Output the [x, y] coordinate of the center of the cell containing the given text.  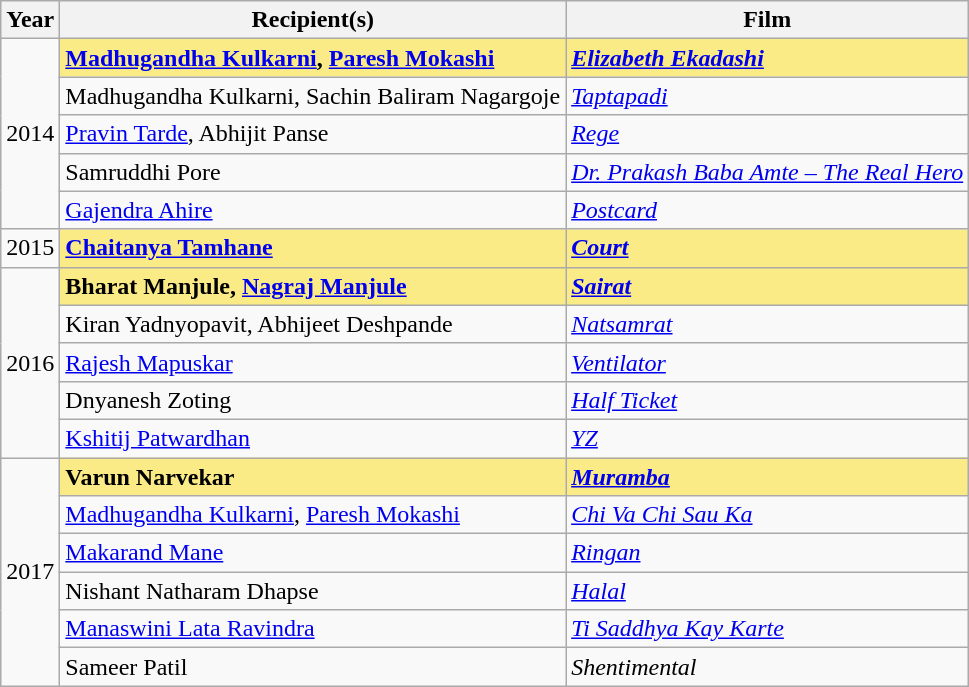
Recipient(s) [313, 20]
Pravin Tarde, Abhijit Panse [313, 134]
2015 [30, 248]
Nishant Natharam Dhapse [313, 591]
Manaswini Lata Ravindra [313, 629]
Dr. Prakash Baba Amte – The Real Hero [768, 172]
Rege [768, 134]
Varun Narvekar [313, 477]
Gajendra Ahire [313, 210]
Ringan [768, 553]
Ti Saddhya Kay Karte [768, 629]
Bharat Manjule, Nagraj Manjule [313, 286]
Makarand Mane [313, 553]
2014 [30, 134]
Shentimental [768, 667]
Halal [768, 591]
Year [30, 20]
Taptapadi [768, 96]
Kshitij Patwardhan [313, 438]
Elizabeth Ekadashi [768, 58]
Dnyanesh Zoting [313, 400]
Muramba [768, 477]
Ventilator [768, 362]
Postcard [768, 210]
Court [768, 248]
Natsamrat [768, 324]
Madhugandha Kulkarni, Sachin Baliram Nagargoje [313, 96]
Rajesh Mapuskar [313, 362]
Half Ticket [768, 400]
Chaitanya Tamhane [313, 248]
Sairat [768, 286]
Sameer Patil [313, 667]
YZ [768, 438]
2017 [30, 572]
2016 [30, 362]
Kiran Yadnyopavit, Abhijeet Deshpande [313, 324]
Samruddhi Pore [313, 172]
Chi Va Chi Sau Ka [768, 515]
Film [768, 20]
